Output the [x, y] coordinate of the center of the cell containing the given text.  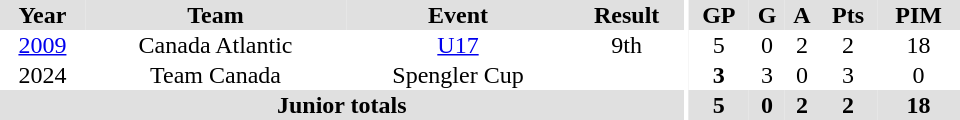
Pts [848, 15]
U17 [458, 45]
Result [627, 15]
Team [216, 15]
Team Canada [216, 75]
PIM [918, 15]
Event [458, 15]
2024 [42, 75]
G [767, 15]
Year [42, 15]
9th [627, 45]
GP [719, 15]
Spengler Cup [458, 75]
Junior totals [342, 105]
A [802, 15]
2009 [42, 45]
Canada Atlantic [216, 45]
